Return the (X, Y) coordinate for the center point of the cell that contains the specified text.  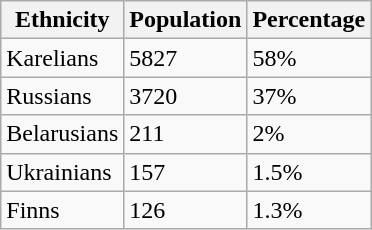
Percentage (309, 20)
Russians (62, 96)
2% (309, 134)
58% (309, 58)
157 (186, 172)
5827 (186, 58)
3720 (186, 96)
Belarusians (62, 134)
211 (186, 134)
126 (186, 210)
Karelians (62, 58)
37% (309, 96)
1.5% (309, 172)
Ukrainians (62, 172)
Finns (62, 210)
1.3% (309, 210)
Ethnicity (62, 20)
Population (186, 20)
